Capture the cell that displays the provided text and extract its [x, y] central coordinate. 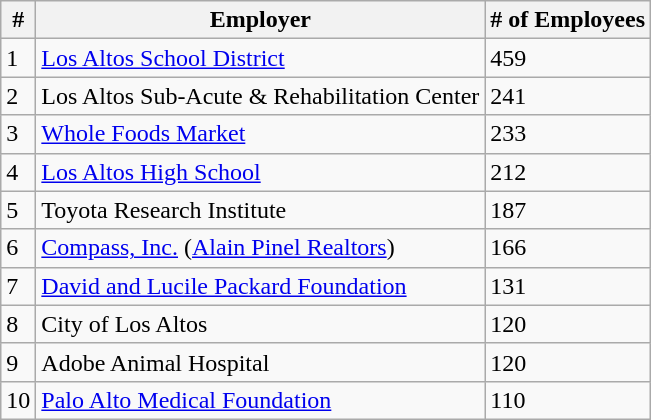
10 [18, 400]
5 [18, 210]
187 [568, 210]
Employer [260, 20]
6 [18, 248]
Whole Foods Market [260, 134]
Palo Alto Medical Foundation [260, 400]
Toyota Research Institute [260, 210]
1 [18, 58]
3 [18, 134]
212 [568, 172]
2 [18, 96]
233 [568, 134]
8 [18, 324]
7 [18, 286]
Adobe Animal Hospital [260, 362]
Los Altos High School [260, 172]
4 [18, 172]
Los Altos Sub-Acute & Rehabilitation Center [260, 96]
131 [568, 286]
Los Altos School District [260, 58]
9 [18, 362]
David and Lucile Packard Foundation [260, 286]
# [18, 20]
Compass, Inc. (Alain Pinel Realtors) [260, 248]
459 [568, 58]
City of Los Altos [260, 324]
# of Employees [568, 20]
241 [568, 96]
110 [568, 400]
166 [568, 248]
